From the cell containing the given text, extract its center point as [X, Y] coordinate. 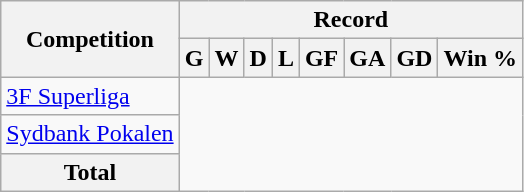
Win % [480, 58]
Sydbank Pokalen [90, 134]
D [258, 58]
G [194, 58]
GD [414, 58]
W [226, 58]
GA [368, 58]
Record [350, 20]
3F Superliga [90, 96]
GF [321, 58]
L [286, 58]
Total [90, 172]
Competition [90, 39]
